Pinpoint the cell where the given text exists, returning its [X, Y] midpoint coordinate. 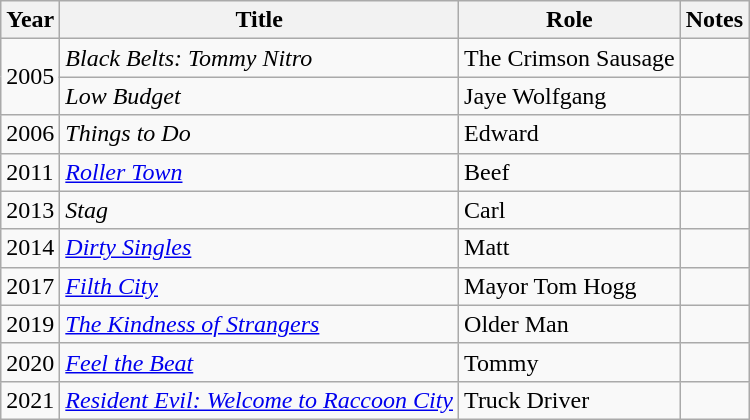
Tommy [570, 362]
2020 [30, 362]
Notes [714, 20]
Year [30, 20]
2017 [30, 286]
Carl [570, 210]
Black Belts: Tommy Nitro [260, 58]
Resident Evil: Welcome to Raccoon City [260, 400]
2005 [30, 77]
2014 [30, 248]
Edward [570, 134]
Mayor Tom Hogg [570, 286]
Low Budget [260, 96]
Title [260, 20]
Truck Driver [570, 400]
Beef [570, 172]
Stag [260, 210]
Dirty Singles [260, 248]
Feel the Beat [260, 362]
Things to Do [260, 134]
The Crimson Sausage [570, 58]
The Kindness of Strangers [260, 324]
Matt [570, 248]
2013 [30, 210]
Role [570, 20]
2011 [30, 172]
Older Man [570, 324]
Jaye Wolfgang [570, 96]
2019 [30, 324]
2021 [30, 400]
Filth City [260, 286]
Roller Town [260, 172]
2006 [30, 134]
